Return the [x, y] coordinate for the center point of the cell that contains the specified text.  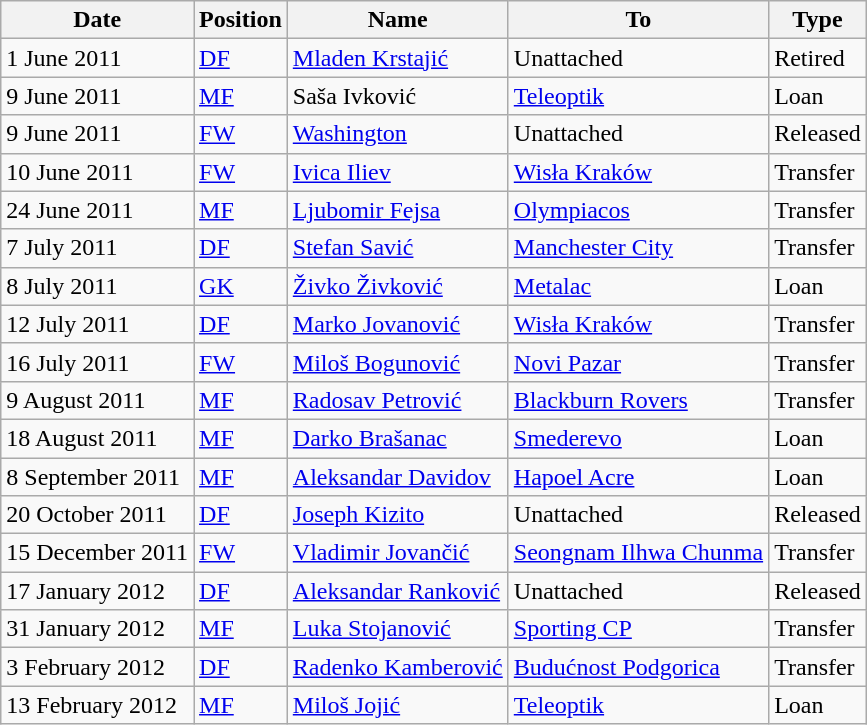
16 July 2011 [98, 362]
1 June 2011 [98, 58]
Sporting CP [638, 629]
Radenko Kamberović [398, 667]
Ivica Iliev [398, 172]
Miloš Bogunović [398, 362]
17 January 2012 [98, 591]
8 September 2011 [98, 477]
Darko Brašanac [398, 438]
Aleksandar Ranković [398, 591]
Živko Živković [398, 286]
Metalac [638, 286]
9 August 2011 [98, 400]
Manchester City [638, 248]
GK [241, 286]
15 December 2011 [98, 553]
Luka Stojanović [398, 629]
24 June 2011 [98, 210]
Joseph Kizito [398, 515]
Olympiacos [638, 210]
Ljubomir Fejsa [398, 210]
Retired [818, 58]
Type [818, 20]
Seongnam Ilhwa Chunma [638, 553]
Vladimir Jovančić [398, 553]
Marko Jovanović [398, 324]
12 July 2011 [98, 324]
13 February 2012 [98, 705]
Blackburn Rovers [638, 400]
7 July 2011 [98, 248]
Position [241, 20]
Budućnost Podgorica [638, 667]
3 February 2012 [98, 667]
18 August 2011 [98, 438]
10 June 2011 [98, 172]
Novi Pazar [638, 362]
Radosav Petrović [398, 400]
Washington [398, 134]
Name [398, 20]
31 January 2012 [98, 629]
8 July 2011 [98, 286]
20 October 2011 [98, 515]
Smederevo [638, 438]
Date [98, 20]
Stefan Savić [398, 248]
Miloš Jojić [398, 705]
Hapoel Acre [638, 477]
Aleksandar Davidov [398, 477]
To [638, 20]
Saša Ivković [398, 96]
Mladen Krstajić [398, 58]
